From the cell containing the given text, extract its center point as [X, Y] coordinate. 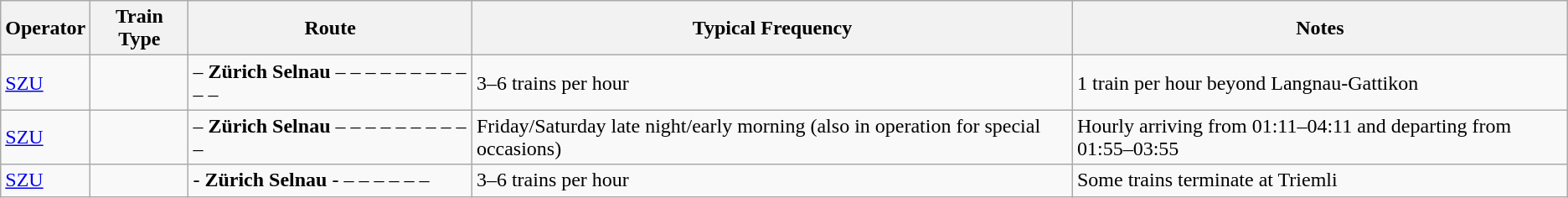
1 train per hour beyond Langnau-Gattikon [1320, 82]
– Zürich Selnau – – – – – – – – – – – [330, 82]
Notes [1320, 29]
Hourly arriving from 01:11–04:11 and departing from 01:55–03:55 [1320, 138]
Train Type [139, 29]
Friday/Saturday late night/early morning (also in operation for special occasions) [772, 138]
Operator [45, 29]
Route [330, 29]
Some trains terminate at Triemli [1320, 180]
Typical Frequency [772, 29]
- Zürich Selnau - – – – – – – [330, 180]
– Zürich Selnau – – – – – – – – – – [330, 138]
